Capture the cell that displays the provided text and extract its (x, y) central coordinate. 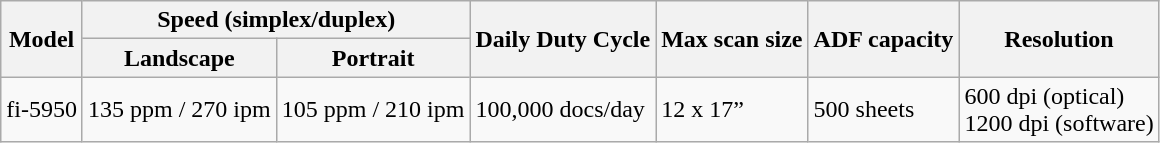
105 ppm / 210 ipm (373, 110)
Landscape (179, 58)
Max scan size (732, 39)
135 ppm / 270 ipm (179, 110)
12 x 17” (732, 110)
500 sheets (884, 110)
fi-5950 (42, 110)
Speed (simplex/duplex) (276, 20)
Portrait (373, 58)
Resolution (1059, 39)
600 dpi (optical)1200 dpi (software) (1059, 110)
ADF capacity (884, 39)
100,000 docs/day (563, 110)
Model (42, 39)
Daily Duty Cycle (563, 39)
